Extract the (X, Y) coordinate from the center of the cell holding the provided text.  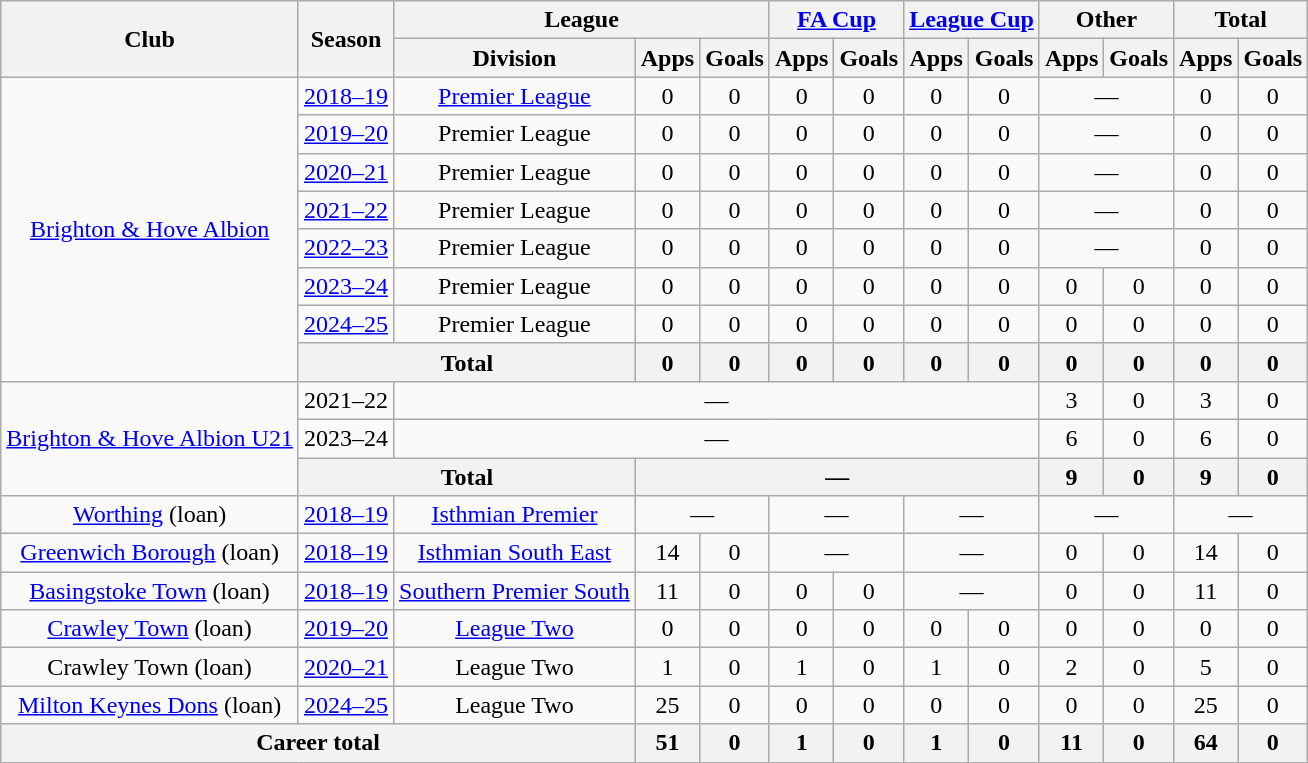
FA Cup (836, 20)
Basingstoke Town (loan) (150, 591)
Greenwich Borough (loan) (150, 553)
Other (1106, 20)
Southern Premier South (515, 591)
Worthing (loan) (150, 515)
2 (1071, 667)
League Cup (972, 20)
51 (667, 743)
Brighton & Hove Albion (150, 229)
League (582, 20)
Milton Keynes Dons (loan) (150, 705)
Career total (318, 743)
64 (1206, 743)
Isthmian Premier (515, 515)
Brighton & Hove Albion U21 (150, 438)
Club (150, 39)
Isthmian South East (515, 553)
Season (346, 39)
5 (1206, 667)
Division (515, 58)
2022–23 (346, 248)
